Determine the (X, Y) coordinate at the center of the cell enclosing the given text.  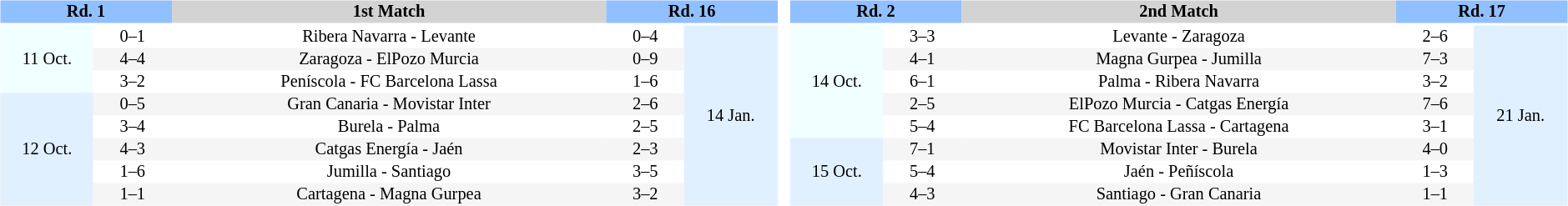
ElPozo Murcia - Catgas Energía (1178, 105)
Movistar Inter - Burela (1178, 150)
FC Barcelona Lassa - Cartagena (1178, 127)
0–5 (132, 105)
7–6 (1435, 105)
Rd. 17 (1482, 12)
0–9 (646, 60)
Cartagena - Magna Gurpea (389, 195)
Jumilla - Santiago (389, 172)
2nd Match (1178, 12)
4–4 (132, 60)
11 Oct. (47, 58)
Rd. 2 (876, 12)
Rd. 1 (85, 12)
Palma - Ribera Navarra (1178, 82)
3–3 (923, 37)
Santiago - Gran Canaria (1178, 195)
0–1 (132, 37)
3–5 (646, 172)
1st Match (389, 12)
2–3 (646, 150)
4–0 (1435, 150)
7–1 (923, 150)
15 Oct. (837, 172)
7–3 (1435, 60)
Levante - Zaragoza (1178, 37)
Gran Canaria - Movistar Inter (389, 105)
4–1 (923, 60)
12 Oct. (47, 150)
Rd. 16 (693, 12)
0–4 (646, 37)
3–4 (132, 127)
Peníscola - FC Barcelona Lassa (389, 82)
Magna Gurpea - Jumilla (1178, 60)
Zaragoza - ElPozo Murcia (389, 60)
Jaén - Peñíscola (1178, 172)
21 Jan. (1520, 115)
14 Oct. (837, 82)
Ribera Navarra - Levante (389, 37)
1–3 (1435, 172)
6–1 (923, 82)
14 Jan. (731, 115)
Catgas Energía - Jaén (389, 150)
3–1 (1435, 127)
Burela - Palma (389, 127)
